For the text-containing cell, return its midpoint in (x, y) coordinate format. 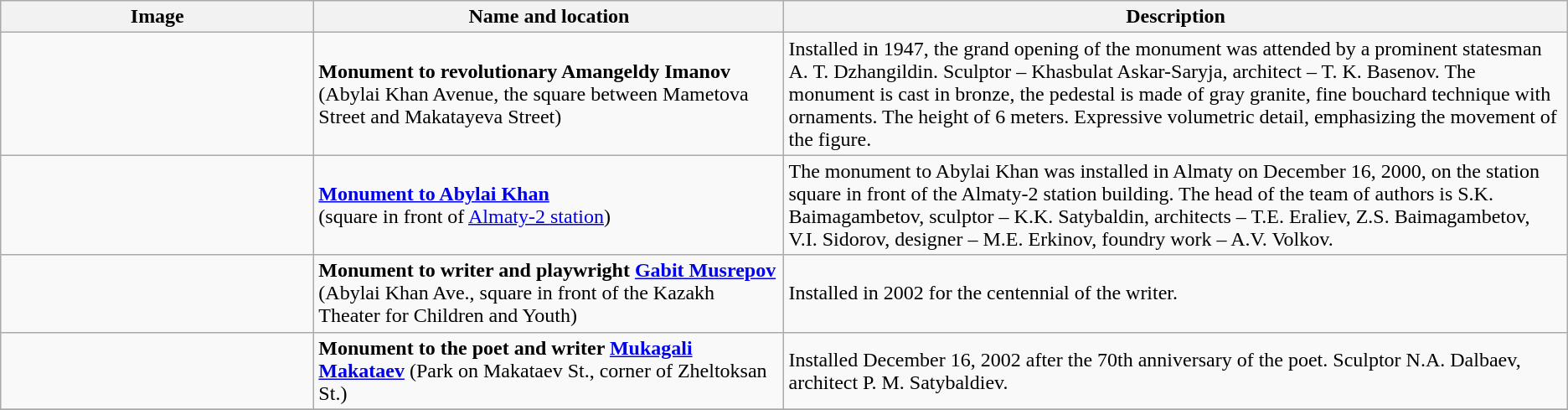
Name and location (549, 17)
Monument to the poet and writer Mukagali Makataev (Park on Makataev St., corner of Zheltoksan St.) (549, 371)
Monument to revolutionary Amangeldy Imanov (Abylai Khan Avenue, the square between Mametova Street and Makatayeva Street) (549, 94)
Image (157, 17)
Installed in 2002 for the centennial of the writer. (1176, 293)
Description (1176, 17)
Monument to writer and playwright Gabit Musrepov(Abylai Khan Ave., square in front of the Kazakh Theater for Children and Youth) (549, 293)
Installed December 16, 2002 after the 70th anniversary of the poet. Sculptor N.A. Dalbaev, architect Р. M. Satybaldiev. (1176, 371)
Monument to Abylai Khan(square in front of Almaty-2 station) (549, 205)
